Return (X, Y) of the center of cell containing provided text 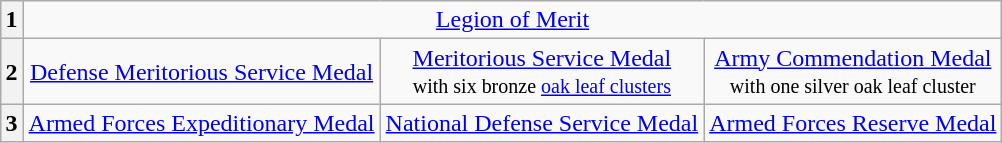
Meritorious Service Medalwith six bronze oak leaf clusters (542, 72)
2 (12, 72)
Legion of Merit (512, 20)
Defense Meritorious Service Medal (202, 72)
3 (12, 123)
Armed Forces Expeditionary Medal (202, 123)
National Defense Service Medal (542, 123)
Army Commendation Medalwith one silver oak leaf cluster (853, 72)
Armed Forces Reserve Medal (853, 123)
1 (12, 20)
